Find where the given text appears and provide that cell's center as (x, y) coordinate. 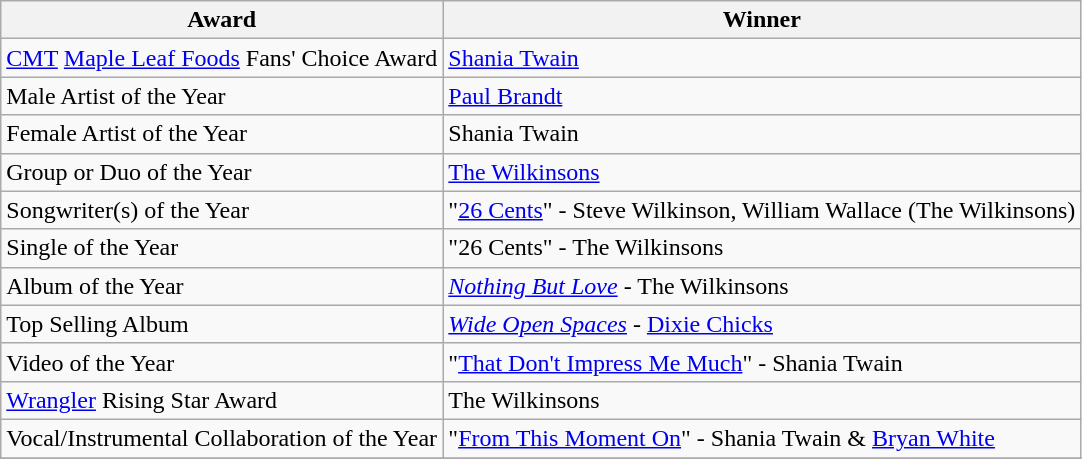
Paul Brandt (762, 96)
Winner (762, 20)
Female Artist of the Year (222, 134)
Single of the Year (222, 248)
Group or Duo of the Year (222, 172)
Songwriter(s) of the Year (222, 210)
"That Don't Impress Me Much" - Shania Twain (762, 362)
"26 Cents" - The Wilkinsons (762, 248)
CMT Maple Leaf Foods Fans' Choice Award (222, 58)
Vocal/Instrumental Collaboration of the Year (222, 438)
"From This Moment On" - Shania Twain & Bryan White (762, 438)
Award (222, 20)
Video of the Year (222, 362)
Wide Open Spaces - Dixie Chicks (762, 324)
Male Artist of the Year (222, 96)
Nothing But Love - The Wilkinsons (762, 286)
"26 Cents" - Steve Wilkinson, William Wallace (The Wilkinsons) (762, 210)
Album of the Year (222, 286)
Top Selling Album (222, 324)
Wrangler Rising Star Award (222, 400)
